Return the (X, Y) coordinate for the center point of the cell that contains the specified text.  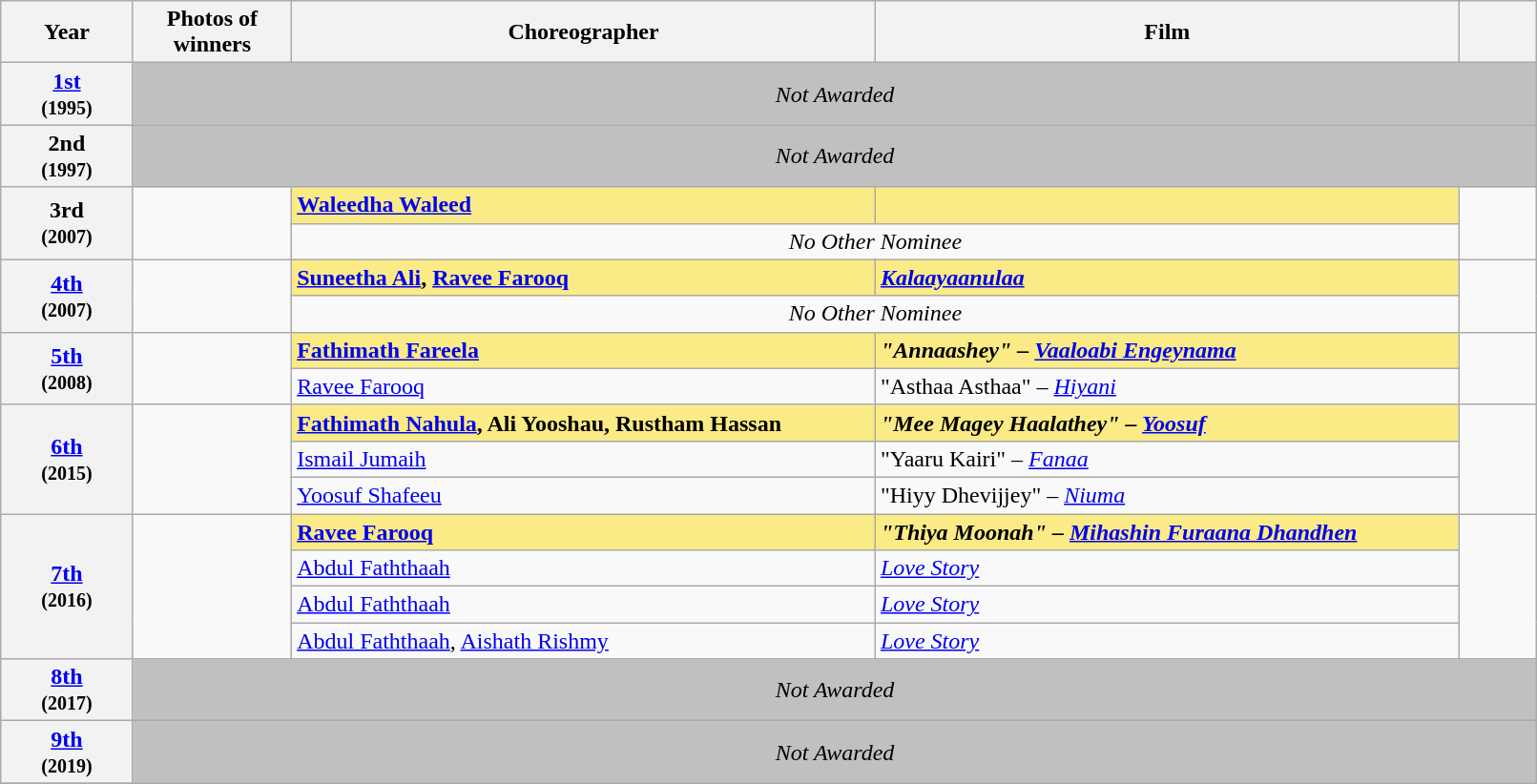
"Annaashey" – Vaaloabi Engeynama (1167, 350)
4th(2007) (67, 296)
Abdul Faththaah, Aishath Rishmy (584, 641)
Waleedha Waleed (584, 205)
9th(2019) (67, 752)
Ismail Jumaih (584, 459)
3rd(2007) (67, 223)
Choreographer (584, 32)
Kalaayaanulaa (1167, 278)
"Asthaa Asthaa" – Hiyani (1167, 386)
"Thiya Moonah" – Mihashin Furaana Dhandhen (1167, 531)
Film (1167, 32)
"Mee Magey Haalathey" – Yoosuf (1167, 423)
7th(2016) (67, 586)
Suneetha Ali, Ravee Farooq (584, 278)
1st(1995) (67, 93)
Fathimath Fareela (584, 350)
Photos of winners (212, 32)
5th(2008) (67, 368)
Year (67, 32)
8th(2017) (67, 691)
Yoosuf Shafeeu (584, 495)
"Hiyy Dhevijjey" – Niuma (1167, 495)
"Yaaru Kairi" – Fanaa (1167, 459)
Fathimath Nahula, Ali Yooshau, Rustham Hassan (584, 423)
2nd(1997) (67, 156)
6th(2015) (67, 459)
